Provide the [X, Y] coordinate of the cell's center where the given text is located.  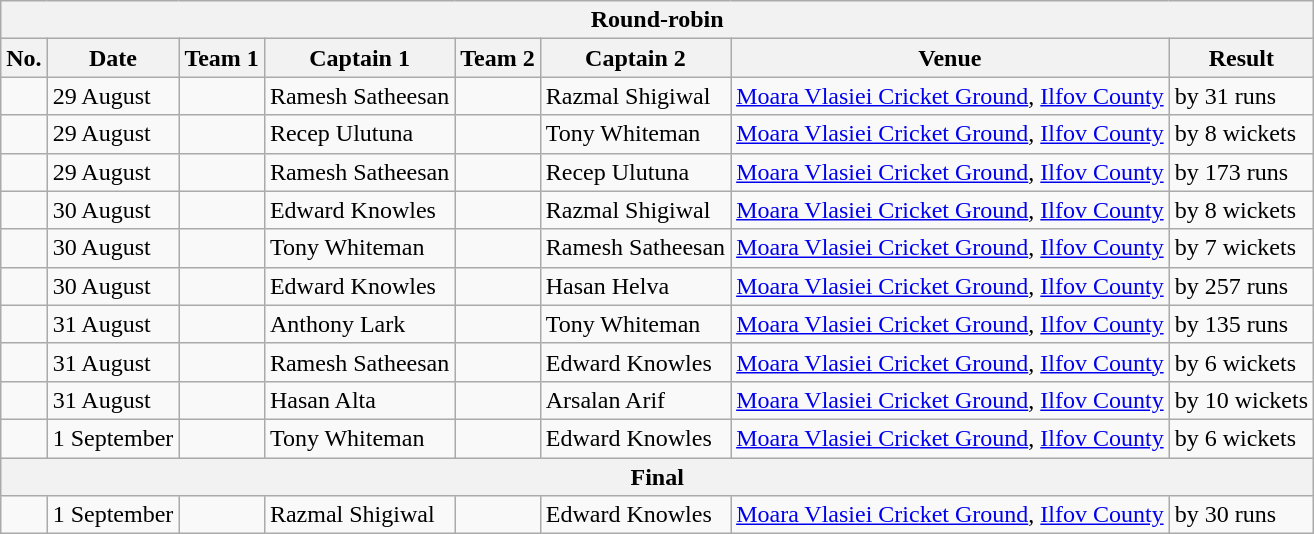
Result [1241, 58]
Date [113, 58]
Team 1 [222, 58]
by 10 wickets [1241, 400]
Captain 1 [359, 58]
Arsalan Arif [635, 400]
Round-robin [658, 20]
Hasan Helva [635, 286]
Venue [950, 58]
by 257 runs [1241, 286]
Captain 2 [635, 58]
by 135 runs [1241, 324]
by 7 wickets [1241, 248]
Anthony Lark [359, 324]
by 30 runs [1241, 515]
No. [24, 58]
Hasan Alta [359, 400]
by 173 runs [1241, 172]
Final [658, 477]
Team 2 [498, 58]
by 31 runs [1241, 96]
